Scan for the cell matching the given text and deliver its [x, y] coordinate at center. 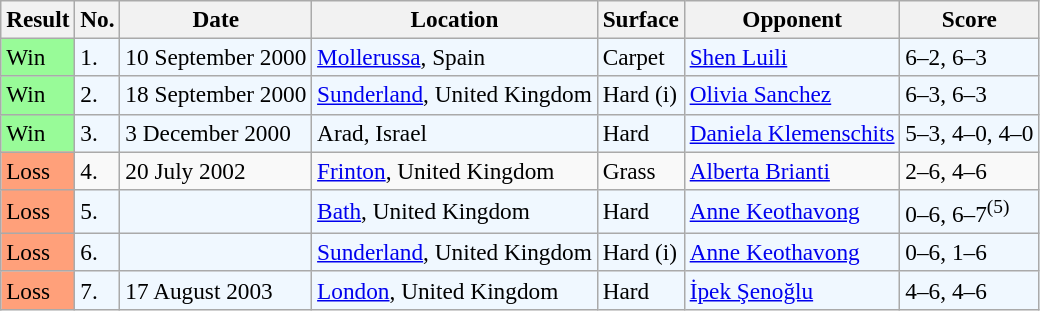
17 August 2003 [216, 290]
Grass [640, 170]
3. [98, 133]
6. [98, 252]
Date [216, 19]
18 September 2000 [216, 95]
Surface [640, 19]
1. [98, 57]
Olivia Sanchez [792, 95]
2. [98, 95]
6–3, 6–3 [970, 95]
10 September 2000 [216, 57]
Score [970, 19]
0–6, 1–6 [970, 252]
London, United Kingdom [455, 290]
Location [455, 19]
Arad, Israel [455, 133]
Carpet [640, 57]
20 July 2002 [216, 170]
Shen Luili [792, 57]
3 December 2000 [216, 133]
4. [98, 170]
7. [98, 290]
Bath, United Kingdom [455, 211]
2–6, 4–6 [970, 170]
İpek Şenoğlu [792, 290]
No. [98, 19]
5–3, 4–0, 4–0 [970, 133]
6–2, 6–3 [970, 57]
4–6, 4–6 [970, 290]
0–6, 6–7(5) [970, 211]
5. [98, 211]
Opponent [792, 19]
Frinton, United Kingdom [455, 170]
Daniela Klemenschits [792, 133]
Mollerussa, Spain [455, 57]
Result [38, 19]
Alberta Brianti [792, 170]
